Locate the cell with the specified text and output its [x, y] center coordinate. 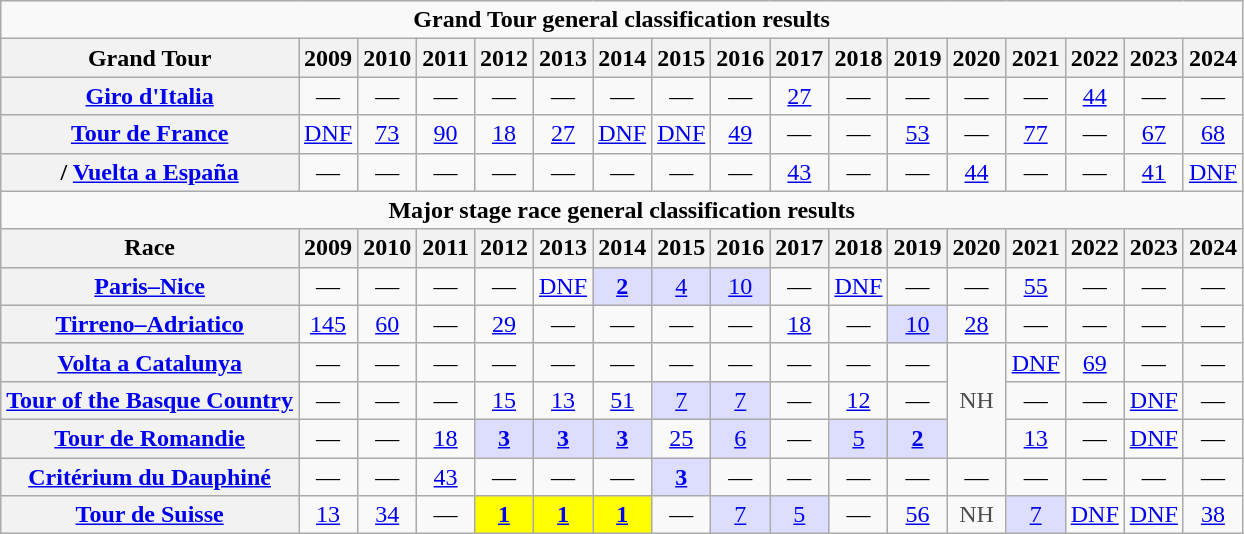
77 [1036, 134]
15 [504, 400]
29 [504, 324]
Tour de Romandie [150, 438]
38 [1212, 515]
25 [682, 438]
Race [150, 248]
56 [918, 515]
4 [682, 286]
12 [858, 400]
Tour de Suisse [150, 515]
Grand Tour general classification results [622, 20]
Tour de France [150, 134]
41 [1154, 172]
Paris–Nice [150, 286]
/ Vuelta a España [150, 172]
Tour of the Basque Country [150, 400]
60 [388, 324]
49 [740, 134]
Critérium du Dauphiné [150, 477]
28 [976, 324]
Giro d'Italia [150, 96]
Grand Tour [150, 58]
51 [622, 400]
34 [388, 515]
Major stage race general classification results [622, 210]
53 [918, 134]
6 [740, 438]
68 [1212, 134]
Tirreno–Adriatico [150, 324]
Volta a Catalunya [150, 362]
69 [1094, 362]
67 [1154, 134]
145 [328, 324]
55 [1036, 286]
73 [388, 134]
90 [446, 134]
